Detect which cell encompasses the target text, then output its (x, y) center coordinate. 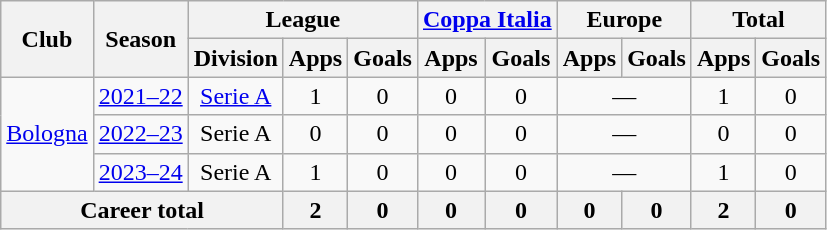
Bologna (47, 134)
2023–24 (140, 172)
2021–22 (140, 96)
2022–23 (140, 134)
League (302, 20)
Europe (624, 20)
Season (140, 39)
Career total (142, 210)
Total (758, 20)
Coppa Italia (487, 20)
Club (47, 39)
Division (236, 58)
